Extract the [x, y] coordinate from the center of the cell holding the provided text.  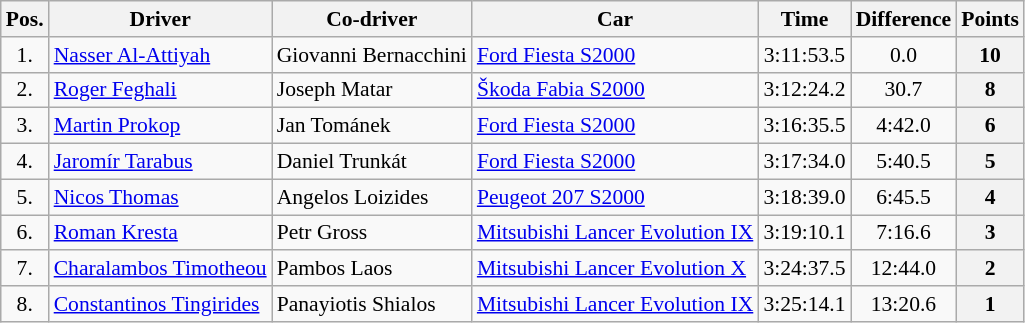
Mitsubishi Lancer Evolution X [616, 269]
30.7 [904, 90]
1. [25, 55]
6 [990, 126]
Daniel Trunkát [372, 162]
Driver [160, 19]
Car [616, 19]
5:40.5 [904, 162]
Petr Gross [372, 233]
Nicos Thomas [160, 197]
3:18:39.0 [804, 197]
2 [990, 269]
3:16:35.5 [804, 126]
Nasser Al-Attiyah [160, 55]
Giovanni Bernacchini [372, 55]
3:12:24.2 [804, 90]
4:42.0 [904, 126]
Martin Prokop [160, 126]
7. [25, 269]
Peugeot 207 S2000 [616, 197]
Škoda Fabia S2000 [616, 90]
Co-driver [372, 19]
12:44.0 [904, 269]
Points [990, 19]
5. [25, 197]
4 [990, 197]
3:17:34.0 [804, 162]
Joseph Matar [372, 90]
1 [990, 304]
13:20.6 [904, 304]
2. [25, 90]
Jaromír Tarabus [160, 162]
Angelos Loizides [372, 197]
Pambos Laos [372, 269]
Constantinos Tingirides [160, 304]
Time [804, 19]
5 [990, 162]
6. [25, 233]
3:24:37.5 [804, 269]
0.0 [904, 55]
3:19:10.1 [804, 233]
Jan Tománek [372, 126]
3 [990, 233]
Charalambos Timotheou [160, 269]
Panayiotis Shialos [372, 304]
7:16.6 [904, 233]
Difference [904, 19]
3. [25, 126]
4. [25, 162]
6:45.5 [904, 197]
Roman Kresta [160, 233]
10 [990, 55]
3:11:53.5 [804, 55]
Pos. [25, 19]
8. [25, 304]
Roger Feghali [160, 90]
8 [990, 90]
3:25:14.1 [804, 304]
